Return (x, y) of the center of cell containing provided text 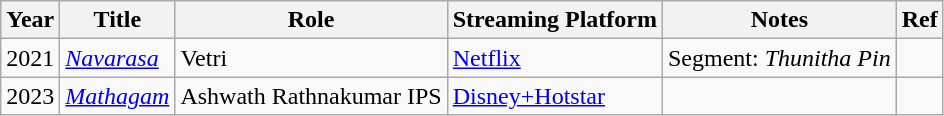
Disney+Hotstar (554, 96)
Ref (920, 20)
Segment: Thunitha Pin (779, 58)
Vetri (311, 58)
2021 (30, 58)
Mathagam (118, 96)
Role (311, 20)
Notes (779, 20)
Streaming Platform (554, 20)
Netflix (554, 58)
2023 (30, 96)
Year (30, 20)
Navarasa (118, 58)
Title (118, 20)
Ashwath Rathnakumar IPS (311, 96)
